Extract the [x, y] coordinate from the center of the cell holding the provided text.  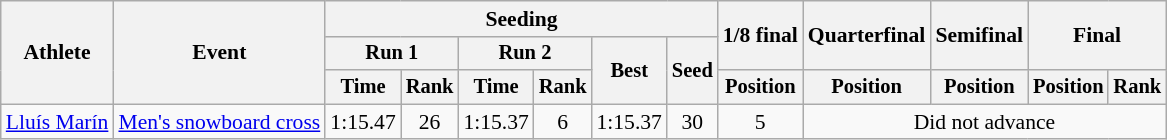
Best [628, 70]
Did not advance [984, 122]
5 [760, 122]
Seed [692, 70]
Quarterfinal [867, 36]
Event [219, 52]
Final [1097, 36]
6 [563, 122]
Athlete [58, 52]
26 [430, 122]
Run 2 [524, 54]
1:15.47 [362, 122]
Lluís Marín [58, 122]
30 [692, 122]
1/8 final [760, 36]
Men's snowboard cross [219, 122]
Run 1 [392, 54]
Seeding [521, 19]
Semifinal [979, 36]
